Pinpoint the cell where the given text exists, returning its [X, Y] midpoint coordinate. 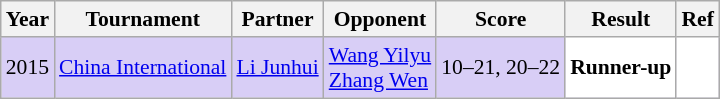
2015 [28, 68]
Tournament [142, 19]
China International [142, 68]
Score [500, 19]
Year [28, 19]
Ref [697, 19]
Runner-up [620, 68]
Li Junhui [277, 68]
Result [620, 19]
10–21, 20–22 [500, 68]
Partner [277, 19]
Wang Yilyu Zhang Wen [380, 68]
Opponent [380, 19]
